Return the [x, y] coordinate for the center point of the cell that contains the specified text.  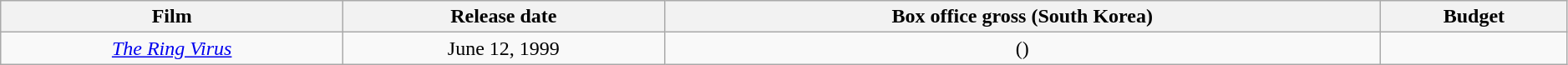
() [1022, 48]
Film [172, 17]
June 12, 1999 [504, 48]
Box office gross (South Korea) [1022, 17]
The Ring Virus [172, 48]
Release date [504, 17]
Budget [1474, 17]
